Provide the (x, y) coordinate of the cell's center where the given text is located.  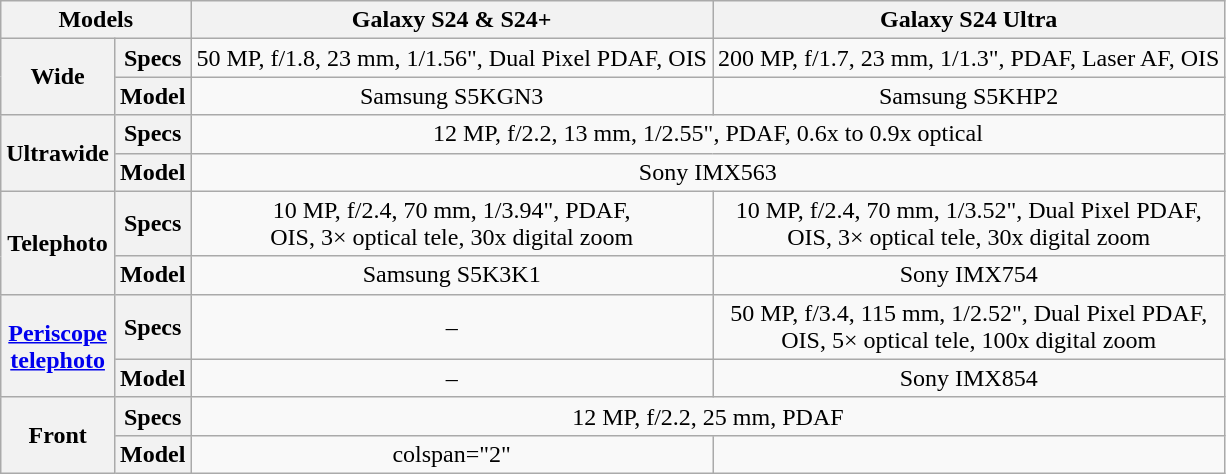
Samsung S5K3K1 (452, 275)
colspan="2" (452, 454)
Wide (58, 77)
10 MP, f/2.4, 70 mm, 1/3.94", PDAF,OIS, 3× optical tele, 30x digital zoom (452, 224)
Telephoto (58, 242)
Sony IMX754 (968, 275)
Galaxy S24 Ultra (968, 20)
Sony IMX854 (968, 378)
Samsung S5KHP2 (968, 96)
Models (96, 20)
50 MP, f/3.4, 115 mm, 1/2.52", Dual Pixel PDAF,OIS, 5× optical tele, 100x digital zoom (968, 326)
Front (58, 435)
Samsung S5KGN3 (452, 96)
12 MP, f/2.2, 25 mm, PDAF (708, 416)
12 MP, f/2.2, 13 mm, 1/2.55", PDAF, 0.6x to 0.9x optical (708, 134)
10 MP, f/2.4, 70 mm, 1/3.52", Dual Pixel PDAF,OIS, 3× optical tele, 30x digital zoom (968, 224)
Sony IMX563 (708, 172)
50 MP, f/1.8, 23 mm, 1/1.56", Dual Pixel PDAF, OIS (452, 58)
Periscopetelephoto (58, 346)
Galaxy S24 & S24+ (452, 20)
Ultrawide (58, 153)
200 MP, f/1.7, 23 mm, 1/1.3", PDAF, Laser AF, OIS (968, 58)
